Search for the cell housing the specified text and yield its [x, y] center coordinate. 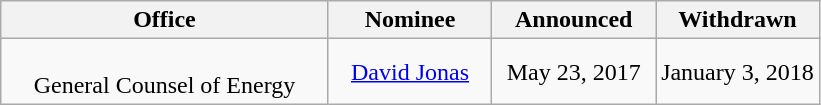
Nominee [410, 20]
Withdrawn [738, 20]
Office [164, 20]
David Jonas [410, 72]
Announced [574, 20]
General Counsel of Energy [164, 72]
January 3, 2018 [738, 72]
May 23, 2017 [574, 72]
